Find where the given text appears and provide that cell's center as [x, y] coordinate. 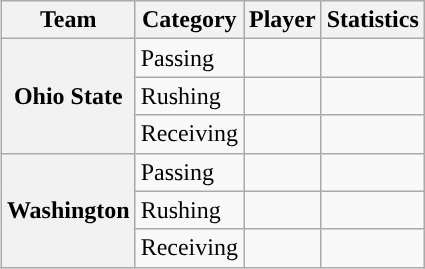
Washington [68, 210]
Statistics [372, 20]
Team [68, 20]
Ohio State [68, 96]
Category [189, 20]
Player [283, 20]
